Identify which cell holds the provided text, then report its (X, Y) central coordinate. 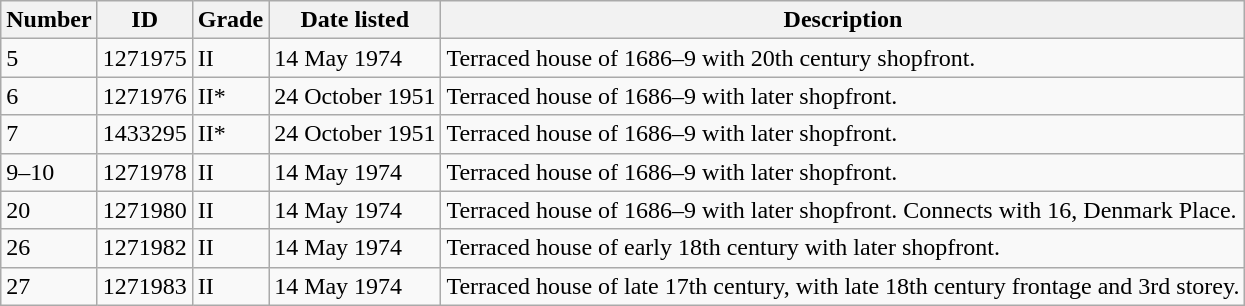
7 (49, 134)
ID (144, 20)
1271978 (144, 172)
1271975 (144, 58)
Terraced house of 1686–9 with 20th century shopfront. (843, 58)
1271976 (144, 96)
Number (49, 20)
Description (843, 20)
20 (49, 210)
1271982 (144, 248)
1271983 (144, 286)
Terraced house of early 18th century with later shopfront. (843, 248)
1271980 (144, 210)
Grade (230, 20)
9–10 (49, 172)
Terraced house of late 17th century, with late 18th century frontage and 3rd storey. (843, 286)
6 (49, 96)
Terraced house of 1686–9 with later shopfront. Connects with 16, Denmark Place. (843, 210)
Date listed (355, 20)
5 (49, 58)
26 (49, 248)
1433295 (144, 134)
27 (49, 286)
